For the text-containing cell, return its midpoint in [x, y] coordinate format. 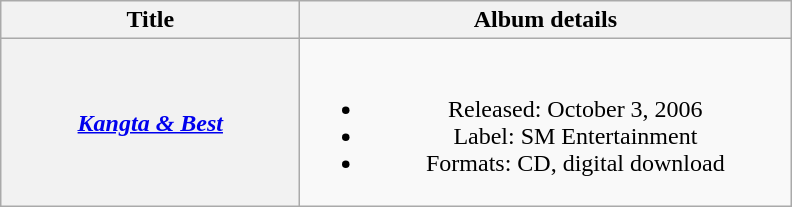
Kangta & Best [150, 122]
Released: October 3, 2006Label: SM EntertainmentFormats: CD, digital download [546, 122]
Album details [546, 20]
Title [150, 20]
